Extract the [x, y] coordinate from the center of the cell holding the provided text.  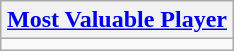
Most Valuable Player [116, 20]
